Extract the (X, Y) coordinate from the center of the cell holding the provided text.  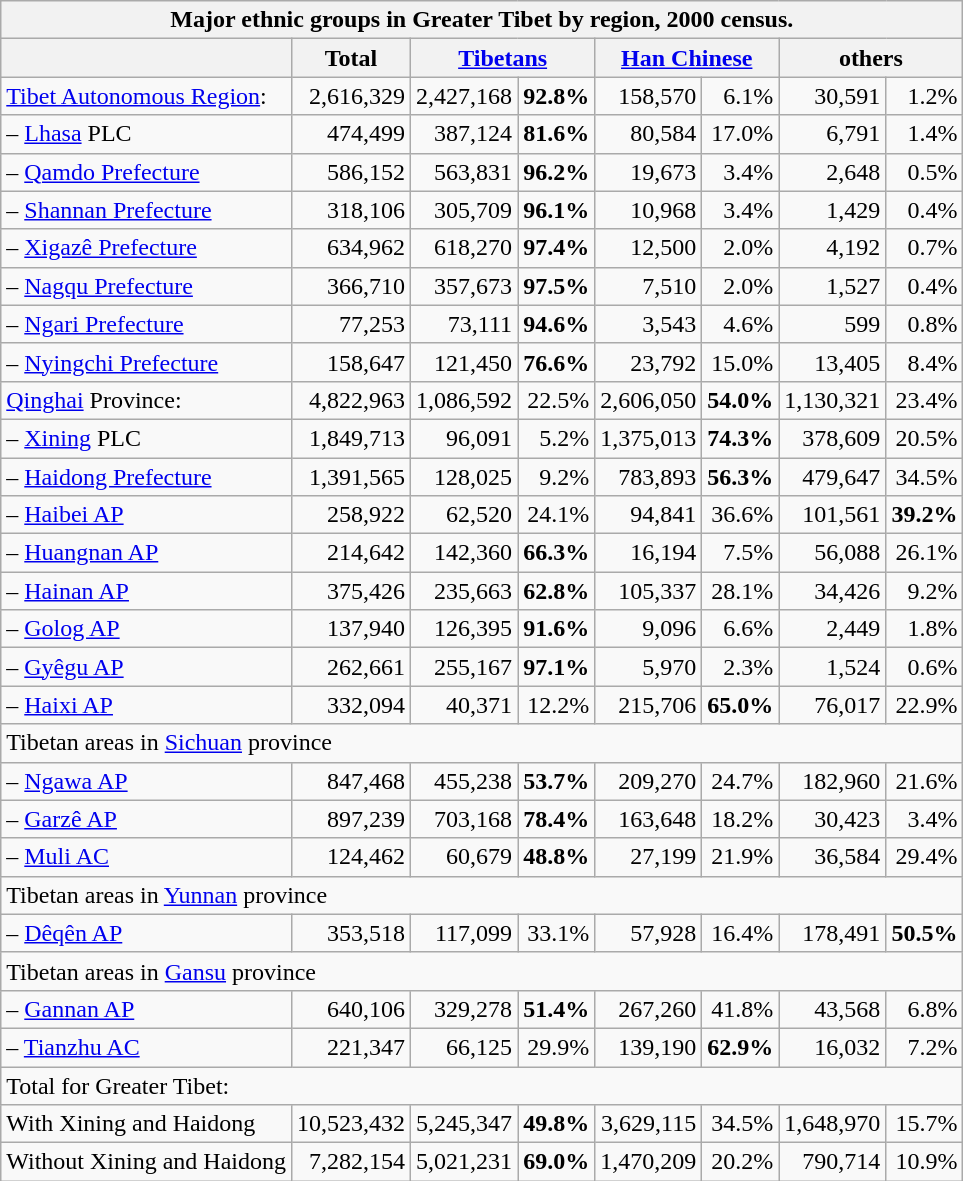
12,500 (648, 248)
137,940 (350, 629)
36.6% (740, 515)
3,543 (648, 324)
3,629,115 (648, 1124)
76.6% (556, 362)
1,375,013 (648, 438)
0.6% (924, 667)
– Gyêgu AP (146, 667)
– Nyingchi Prefecture (146, 362)
1,086,592 (464, 400)
6,791 (832, 134)
23.4% (924, 400)
– Hainan AP (146, 591)
Without Xining and Haidong (146, 1162)
1,391,565 (350, 477)
36,584 (832, 857)
847,468 (350, 781)
28.1% (740, 591)
69.0% (556, 1162)
– Haibei AP (146, 515)
97.5% (556, 286)
74.3% (740, 438)
49.8% (556, 1124)
0.8% (924, 324)
Tibetans (503, 58)
15.7% (924, 1124)
5.2% (556, 438)
92.8% (556, 96)
255,167 (464, 667)
897,239 (350, 819)
1,429 (832, 210)
22.5% (556, 400)
Total (350, 58)
182,960 (832, 781)
– Lhasa PLC (146, 134)
others (871, 58)
221,347 (350, 1047)
– Tianzhu AC (146, 1047)
124,462 (350, 857)
305,709 (464, 210)
474,499 (350, 134)
76,017 (832, 705)
2,427,168 (464, 96)
262,661 (350, 667)
375,426 (350, 591)
0.5% (924, 172)
387,124 (464, 134)
2,648 (832, 172)
357,673 (464, 286)
13,405 (832, 362)
– Muli AC (146, 857)
2,449 (832, 629)
1.4% (924, 134)
80,584 (648, 134)
121,450 (464, 362)
Tibetan areas in Gansu province (482, 971)
5,021,231 (464, 1162)
33.1% (556, 933)
332,094 (350, 705)
– Xigazê Prefecture (146, 248)
56.3% (740, 477)
21.9% (740, 857)
– Xining PLC (146, 438)
4,192 (832, 248)
66,125 (464, 1047)
96.2% (556, 172)
128,025 (464, 477)
101,561 (832, 515)
10,968 (648, 210)
– Haixi AP (146, 705)
62,520 (464, 515)
20.5% (924, 438)
6.6% (740, 629)
126,395 (464, 629)
6.8% (924, 1009)
81.6% (556, 134)
Major ethnic groups in Greater Tibet by region, 2000 census. (482, 20)
56,088 (832, 553)
24.7% (740, 781)
5,245,347 (464, 1124)
39.2% (924, 515)
378,609 (832, 438)
703,168 (464, 819)
455,238 (464, 781)
7.2% (924, 1047)
– Huangnan AP (146, 553)
7,510 (648, 286)
1.2% (924, 96)
43,568 (832, 1009)
60,679 (464, 857)
– Haidong Prefecture (146, 477)
16,032 (832, 1047)
96.1% (556, 210)
50.5% (924, 933)
366,710 (350, 286)
54.0% (740, 400)
78.4% (556, 819)
18.2% (740, 819)
2.3% (740, 667)
599 (832, 324)
139,190 (648, 1047)
15.0% (740, 362)
7,282,154 (350, 1162)
29.9% (556, 1047)
With Xining and Haidong (146, 1124)
6.1% (740, 96)
30,423 (832, 819)
586,152 (350, 172)
12.2% (556, 705)
634,962 (350, 248)
9,096 (648, 629)
258,922 (350, 515)
563,831 (464, 172)
97.1% (556, 667)
24.1% (556, 515)
10,523,432 (350, 1124)
105,337 (648, 591)
2,616,329 (350, 96)
97.4% (556, 248)
20.2% (740, 1162)
– Garzê AP (146, 819)
34,426 (832, 591)
– Nagqu Prefecture (146, 286)
Total for Greater Tibet: (482, 1085)
94.6% (556, 324)
77,253 (350, 324)
66.3% (556, 553)
– Qamdo Prefecture (146, 172)
30,591 (832, 96)
1,470,209 (648, 1162)
– Gannan AP (146, 1009)
353,518 (350, 933)
2,606,050 (648, 400)
235,663 (464, 591)
163,648 (648, 819)
94,841 (648, 515)
790,714 (832, 1162)
4.6% (740, 324)
1.8% (924, 629)
40,371 (464, 705)
19,673 (648, 172)
62.8% (556, 591)
1,130,321 (832, 400)
178,491 (832, 933)
618,270 (464, 248)
Qinghai Province: (146, 400)
16,194 (648, 553)
783,893 (648, 477)
96,091 (464, 438)
– Ngawa AP (146, 781)
21.6% (924, 781)
62.9% (740, 1047)
51.4% (556, 1009)
1,849,713 (350, 438)
Tibetan areas in Yunnan province (482, 895)
5,970 (648, 667)
4,822,963 (350, 400)
Han Chinese (687, 58)
158,647 (350, 362)
329,278 (464, 1009)
209,270 (648, 781)
1,527 (832, 286)
640,106 (350, 1009)
0.7% (924, 248)
27,199 (648, 857)
267,260 (648, 1009)
1,524 (832, 667)
48.8% (556, 857)
29.4% (924, 857)
Tibetan areas in Sichuan province (482, 743)
– Golog AP (146, 629)
142,360 (464, 553)
73,111 (464, 324)
10.9% (924, 1162)
– Ngari Prefecture (146, 324)
57,928 (648, 933)
215,706 (648, 705)
22.9% (924, 705)
214,642 (350, 553)
479,647 (832, 477)
– Dêqên AP (146, 933)
53.7% (556, 781)
23,792 (648, 362)
26.1% (924, 553)
65.0% (740, 705)
158,570 (648, 96)
Tibet Autonomous Region: (146, 96)
16.4% (740, 933)
– Shannan Prefecture (146, 210)
1,648,970 (832, 1124)
117,099 (464, 933)
91.6% (556, 629)
318,106 (350, 210)
41.8% (740, 1009)
8.4% (924, 362)
7.5% (740, 553)
17.0% (740, 134)
